Pinpoint the cell where the given text exists, returning its (X, Y) midpoint coordinate. 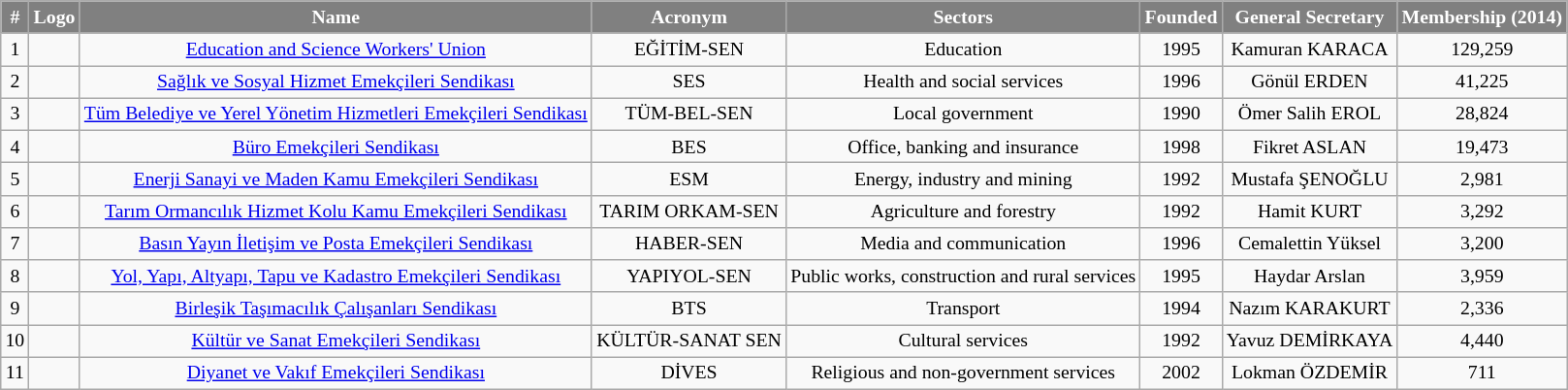
Sectors (964, 17)
BES (688, 146)
9 (16, 309)
Yavuz DEMİRKAYA (1309, 341)
EĞİTİM-SEN (688, 49)
2,981 (1482, 179)
3,292 (1482, 211)
3,959 (1482, 276)
General Secretary (1309, 17)
Diyanet ve Vakıf Emekçileri Sendikası (336, 373)
Energy, industry and mining (964, 179)
Cemalettin Yüksel (1309, 244)
Tarım Ormancılık Hizmet Kolu Kamu Emekçileri Sendikası (336, 211)
Basın Yayın İletişim ve Posta Emekçileri Sendikası (336, 244)
Hamit KURT (1309, 211)
Founded (1181, 17)
7 (16, 244)
TÜM-BEL-SEN (688, 114)
Fikret ASLAN (1309, 146)
Yol, Yapı, Altyapı, Tapu ve Kadastro Emekçileri Sendikası (336, 276)
4 (16, 146)
711 (1482, 373)
1 (16, 49)
2 (16, 81)
Büro Emekçileri Sendikası (336, 146)
HABER-SEN (688, 244)
Health and social services (964, 81)
6 (16, 211)
10 (16, 341)
3,200 (1482, 244)
Transport (964, 309)
8 (16, 276)
Mustafa ŞENOĞLU (1309, 179)
1994 (1181, 309)
Agriculture and forestry (964, 211)
Education (964, 49)
Media and communication (964, 244)
28,824 (1482, 114)
BTS (688, 309)
129,259 (1482, 49)
DİVES (688, 373)
Haydar Arslan (1309, 276)
Lokman ÖZDEMİR (1309, 373)
Logo (54, 17)
2,336 (1482, 309)
Sağlık ve Sosyal Hizmet Emekçileri Sendikası (336, 81)
11 (16, 373)
Acronym (688, 17)
TARIM ORKAM-SEN (688, 211)
Office, banking and insurance (964, 146)
ESM (688, 179)
2002 (1181, 373)
Gönül ERDEN (1309, 81)
Local government (964, 114)
Membership (2014) (1482, 17)
Nazım KARAKURT (1309, 309)
YAPIYOL-SEN (688, 276)
Ömer Salih EROL (1309, 114)
1998 (1181, 146)
19,473 (1482, 146)
41,225 (1482, 81)
Birleşik Taşımacılık Çalışanları Sendikası (336, 309)
Public works, construction and rural services (964, 276)
Religious and non-government services (964, 373)
4,440 (1482, 341)
Kültür ve Sanat Emekçileri Sendikası (336, 341)
Enerji Sanayi ve Maden Kamu Emekçileri Sendikası (336, 179)
5 (16, 179)
3 (16, 114)
# (16, 17)
SES (688, 81)
Tüm Belediye ve Yerel Yönetim Hizmetleri Emekçileri Sendikası (336, 114)
Name (336, 17)
KÜLTÜR-SANAT SEN (688, 341)
Cultural services (964, 341)
1990 (1181, 114)
Education and Science Workers' Union (336, 49)
Kamuran KARACA (1309, 49)
